Pinpoint the cell where the given text exists, returning its (X, Y) midpoint coordinate. 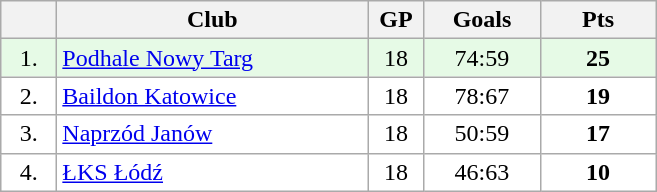
2. (29, 96)
74:59 (482, 58)
50:59 (482, 134)
4. (29, 172)
Baildon Katowice (212, 96)
GP (396, 20)
Pts (598, 20)
1. (29, 58)
ŁKS Łódź (212, 172)
Naprzód Janów (212, 134)
Podhale Nowy Targ (212, 58)
10 (598, 172)
25 (598, 58)
46:63 (482, 172)
19 (598, 96)
Club (212, 20)
3. (29, 134)
78:67 (482, 96)
Goals (482, 20)
17 (598, 134)
